Detect which cell encompasses the target text, then output its [x, y] center coordinate. 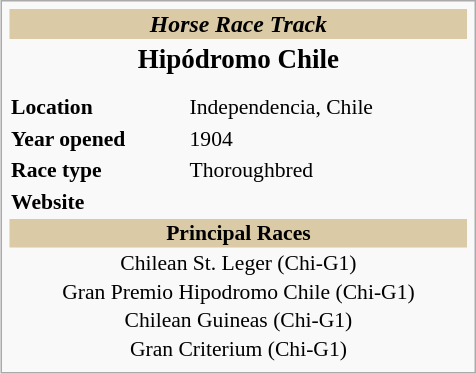
Hipódromo Chile [239, 59]
Chilean Guineas (Chi-G1) [239, 321]
Website [98, 202]
Gran Premio Hipodromo Chile (Chi-G1) [239, 293]
Thoroughbred [328, 171]
Race type [98, 171]
Principal Races [239, 234]
Independencia, Chile [328, 108]
Horse Race Track [239, 24]
Gran Criterium (Chi-G1) [239, 350]
Chilean St. Leger (Chi-G1) [239, 264]
Year opened [98, 139]
1904 [328, 139]
Location [98, 108]
